For the text-containing cell, return its midpoint in (x, y) coordinate format. 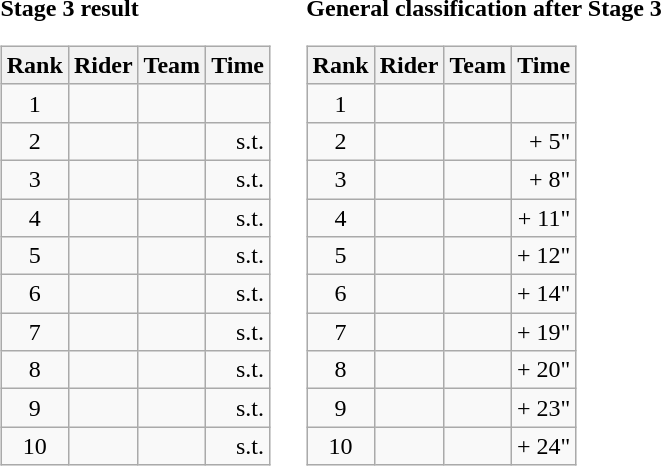
+ 24" (543, 446)
+ 11" (543, 217)
+ 12" (543, 256)
+ 14" (543, 294)
+ 20" (543, 370)
+ 8" (543, 179)
+ 5" (543, 141)
+ 19" (543, 332)
+ 23" (543, 408)
